Capture the cell that displays the provided text and extract its (X, Y) central coordinate. 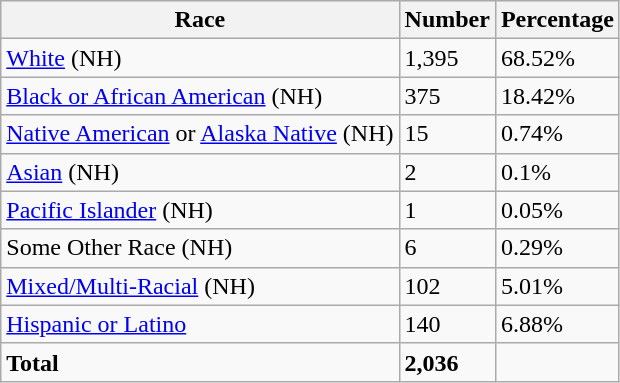
68.52% (557, 58)
Total (200, 362)
2 (447, 172)
15 (447, 134)
5.01% (557, 286)
1 (447, 210)
Hispanic or Latino (200, 324)
Asian (NH) (200, 172)
0.1% (557, 172)
Some Other Race (NH) (200, 248)
375 (447, 96)
Percentage (557, 20)
1,395 (447, 58)
Number (447, 20)
140 (447, 324)
102 (447, 286)
2,036 (447, 362)
Black or African American (NH) (200, 96)
0.74% (557, 134)
0.29% (557, 248)
0.05% (557, 210)
Native American or Alaska Native (NH) (200, 134)
Mixed/Multi-Racial (NH) (200, 286)
6.88% (557, 324)
Race (200, 20)
18.42% (557, 96)
6 (447, 248)
Pacific Islander (NH) (200, 210)
White (NH) (200, 58)
